Extract the [x, y] coordinate from the center of the cell holding the provided text.  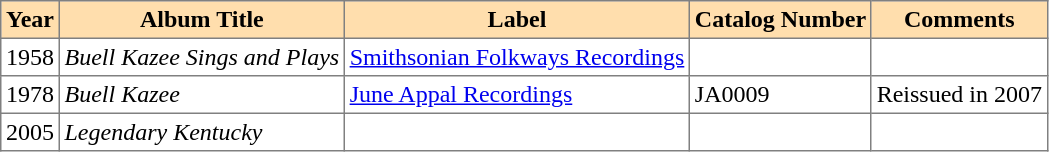
Legendary Kentucky [202, 132]
Buell Kazee [202, 95]
2005 [30, 132]
Reissued in 2007 [959, 95]
1978 [30, 95]
Smithsonian Folkways Recordings [516, 57]
1958 [30, 57]
Comments [959, 20]
Label [516, 20]
Catalog Number [781, 20]
Year [30, 20]
Album Title [202, 20]
June Appal Recordings [516, 95]
Buell Kazee Sings and Plays [202, 57]
JA0009 [781, 95]
